Extract the (X, Y) coordinate from the center of the cell holding the provided text.  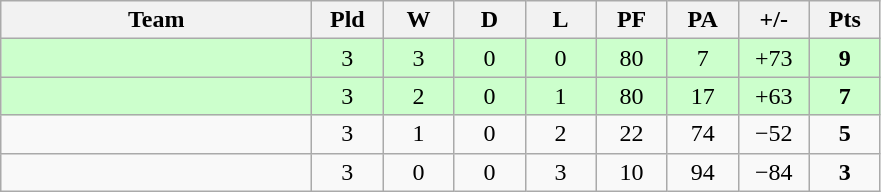
+73 (774, 58)
+63 (774, 96)
W (418, 20)
10 (632, 172)
9 (844, 58)
PA (702, 20)
PF (632, 20)
Pld (348, 20)
Team (156, 20)
D (490, 20)
74 (702, 134)
22 (632, 134)
−52 (774, 134)
5 (844, 134)
17 (702, 96)
94 (702, 172)
Pts (844, 20)
−84 (774, 172)
L (560, 20)
+/- (774, 20)
